From the cell containing the given text, extract its center point as (x, y) coordinate. 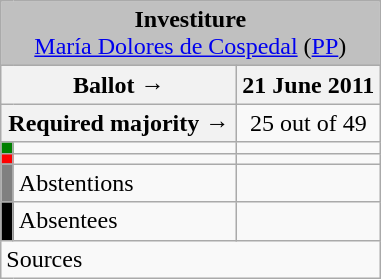
25 out of 49 (308, 123)
InvestitureMaría Dolores de Cospedal (PP) (190, 34)
21 June 2011 (308, 85)
Absentees (125, 221)
Required majority → (119, 123)
Sources (190, 259)
Abstentions (125, 183)
Ballot → (119, 85)
